Return the [X, Y] coordinate for the center point of the cell that contains the specified text.  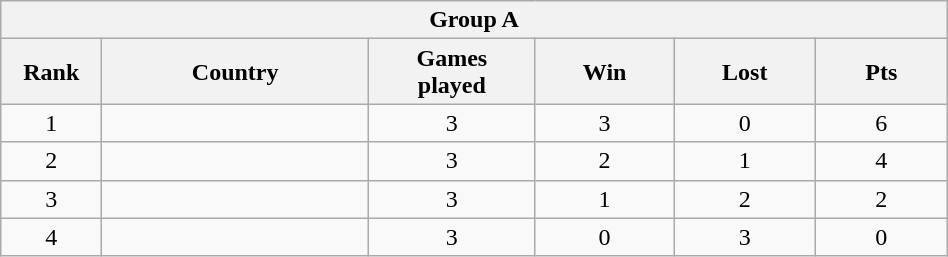
6 [881, 123]
Lost [744, 72]
Games played [452, 72]
Pts [881, 72]
Group A [474, 20]
Rank [52, 72]
Win [604, 72]
Country [236, 72]
